Search for the cell housing the specified text and yield its [x, y] center coordinate. 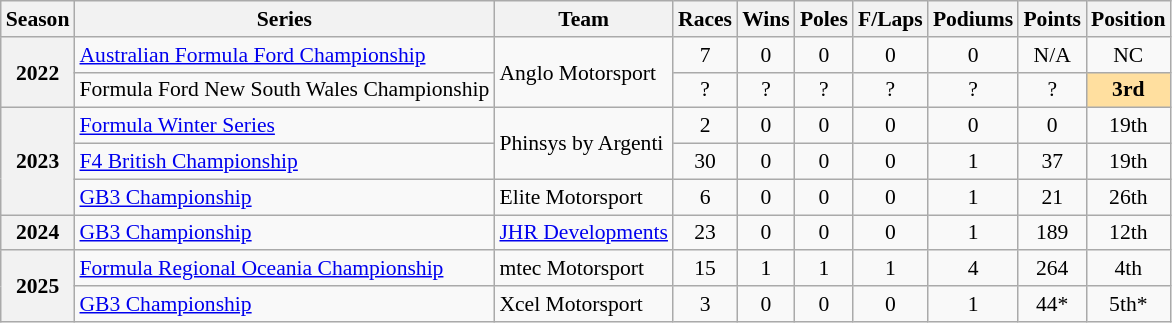
Podiums [974, 19]
12th [1128, 233]
F4 British Championship [284, 162]
15 [705, 269]
Wins [766, 19]
Xcel Motorsport [584, 304]
7 [705, 55]
Season [38, 19]
Formula Regional Oceania Championship [284, 269]
2 [705, 126]
37 [1052, 162]
23 [705, 233]
6 [705, 197]
21 [1052, 197]
2025 [38, 286]
Team [584, 19]
Anglo Motorsport [584, 72]
Australian Formula Ford Championship [284, 55]
Formula Winter Series [284, 126]
4th [1128, 269]
264 [1052, 269]
2022 [38, 72]
4 [974, 269]
5th* [1128, 304]
2023 [38, 162]
26th [1128, 197]
2024 [38, 233]
Phinsys by Argenti [584, 144]
30 [705, 162]
44* [1052, 304]
N/A [1052, 55]
JHR Developments [584, 233]
3rd [1128, 90]
NC [1128, 55]
Position [1128, 19]
Series [284, 19]
Poles [824, 19]
F/Laps [890, 19]
Elite Motorsport [584, 197]
Races [705, 19]
Points [1052, 19]
3 [705, 304]
189 [1052, 233]
Formula Ford New South Wales Championship [284, 90]
mtec Motorsport [584, 269]
